Locate the cell with the specified text and output its [x, y] center coordinate. 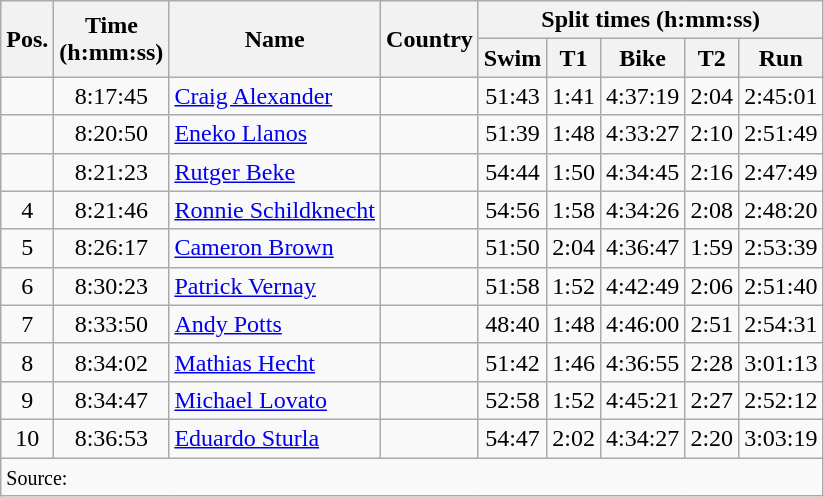
9 [28, 400]
2:06 [712, 286]
51:50 [512, 248]
54:47 [512, 438]
2:27 [712, 400]
T2 [712, 58]
3:01:13 [781, 362]
51:42 [512, 362]
Rutger Beke [275, 172]
2:51:49 [781, 134]
1:50 [574, 172]
4:34:45 [642, 172]
Eduardo Sturla [275, 438]
4:37:19 [642, 96]
Run [781, 58]
Time(h:mm:ss) [112, 39]
2:08 [712, 210]
8:36:53 [112, 438]
Eneko Llanos [275, 134]
Ronnie Schildknecht [275, 210]
2:52:12 [781, 400]
4:42:49 [642, 286]
4:33:27 [642, 134]
2:53:39 [781, 248]
8:26:17 [112, 248]
54:56 [512, 210]
54:44 [512, 172]
T1 [574, 58]
8:20:50 [112, 134]
Mathias Hecht [275, 362]
Country [430, 39]
8:21:46 [112, 210]
1:58 [574, 210]
10 [28, 438]
4 [28, 210]
8:34:47 [112, 400]
2:28 [712, 362]
Pos. [28, 39]
2:51 [712, 324]
Craig Alexander [275, 96]
4:46:00 [642, 324]
8:21:23 [112, 172]
8:30:23 [112, 286]
Bike [642, 58]
2:51:40 [781, 286]
4:34:27 [642, 438]
2:47:49 [781, 172]
Name [275, 39]
8 [28, 362]
Cameron Brown [275, 248]
51:43 [512, 96]
48:40 [512, 324]
4:36:47 [642, 248]
8:34:02 [112, 362]
2:45:01 [781, 96]
Michael Lovato [275, 400]
Source: [412, 477]
52:58 [512, 400]
8:33:50 [112, 324]
Split times (h:mm:ss) [650, 20]
6 [28, 286]
Patrick Vernay [275, 286]
3:03:19 [781, 438]
51:39 [512, 134]
2:20 [712, 438]
2:48:20 [781, 210]
4:34:26 [642, 210]
1:46 [574, 362]
4:36:55 [642, 362]
Andy Potts [275, 324]
2:02 [574, 438]
5 [28, 248]
2:16 [712, 172]
51:58 [512, 286]
2:54:31 [781, 324]
1:41 [574, 96]
2:10 [712, 134]
Swim [512, 58]
7 [28, 324]
4:45:21 [642, 400]
8:17:45 [112, 96]
1:59 [712, 248]
